Pinpoint the cell where the given text exists, returning its (x, y) midpoint coordinate. 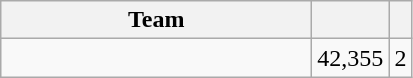
Team (156, 20)
2 (400, 58)
42,355 (350, 58)
